Locate the cell with the specified text and output its (X, Y) center coordinate. 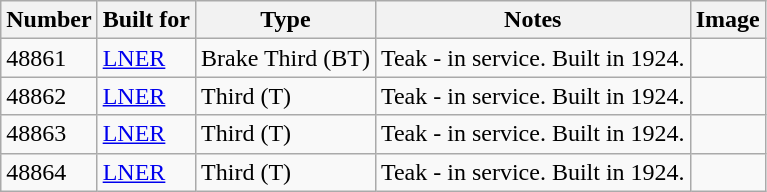
Brake Third (BT) (286, 58)
Number (49, 20)
Built for (146, 20)
48861 (49, 58)
Type (286, 20)
48862 (49, 96)
48864 (49, 172)
48863 (49, 134)
Image (728, 20)
Notes (532, 20)
